Pinpoint the cell where the given text exists, returning its [x, y] midpoint coordinate. 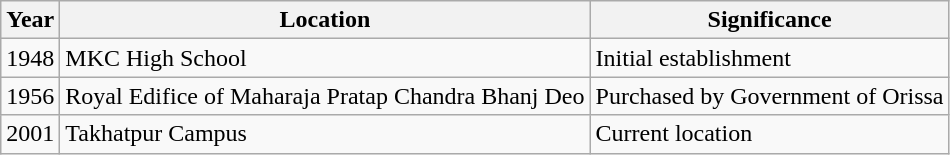
Location [325, 20]
Purchased by Government of Orissa [770, 96]
2001 [30, 134]
1948 [30, 58]
Initial establishment [770, 58]
1956 [30, 96]
Royal Edifice of Maharaja Pratap Chandra Bhanj Deo [325, 96]
Significance [770, 20]
Current location [770, 134]
MKC High School [325, 58]
Takhatpur Campus [325, 134]
Year [30, 20]
